Determine the [x, y] coordinate at the center of the cell enclosing the given text.  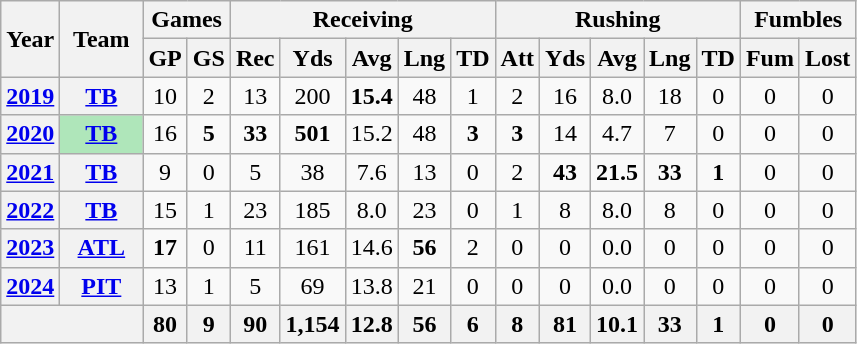
10.1 [618, 324]
200 [312, 96]
Fumbles [798, 20]
6 [473, 324]
4.7 [618, 134]
18 [670, 96]
2023 [30, 248]
14.6 [372, 248]
90 [255, 324]
ATL [102, 248]
80 [165, 324]
501 [312, 134]
7 [670, 134]
GP [165, 58]
2021 [30, 172]
Rec [255, 58]
15.4 [372, 96]
10 [165, 96]
14 [564, 134]
Lost [827, 58]
12.8 [372, 324]
Year [30, 39]
69 [312, 286]
21.5 [618, 172]
2024 [30, 286]
7.6 [372, 172]
GS [208, 58]
185 [312, 210]
1,154 [312, 324]
Fum [770, 58]
Team [102, 39]
43 [564, 172]
Receiving [362, 20]
13.8 [372, 286]
Rushing [618, 20]
21 [424, 286]
38 [312, 172]
PIT [102, 286]
161 [312, 248]
15.2 [372, 134]
81 [564, 324]
Att [517, 58]
11 [255, 248]
Games [186, 20]
2019 [30, 96]
2022 [30, 210]
17 [165, 248]
15 [165, 210]
2020 [30, 134]
